From the cell containing the given text, extract its center point as (X, Y) coordinate. 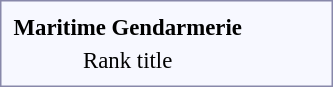
Maritime Gendarmerie (128, 27)
Rank title (128, 60)
